Determine the [x, y] coordinate at the center of the cell enclosing the given text.  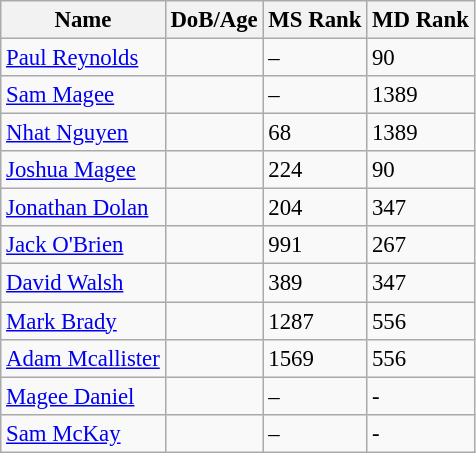
Joshua Magee [83, 170]
991 [315, 245]
Sam Magee [83, 95]
68 [315, 133]
MD Rank [420, 20]
224 [315, 170]
389 [315, 283]
204 [315, 208]
David Walsh [83, 283]
Magee Daniel [83, 396]
Paul Reynolds [83, 58]
Sam McKay [83, 433]
1287 [315, 321]
Nhat Nguyen [83, 133]
267 [420, 245]
Mark Brady [83, 321]
Name [83, 20]
Adam Mcallister [83, 358]
DoB/Age [214, 20]
Jack O'Brien [83, 245]
Jonathan Dolan [83, 208]
1569 [315, 358]
MS Rank [315, 20]
